Output the (x, y) coordinate of the center of the cell containing the given text.  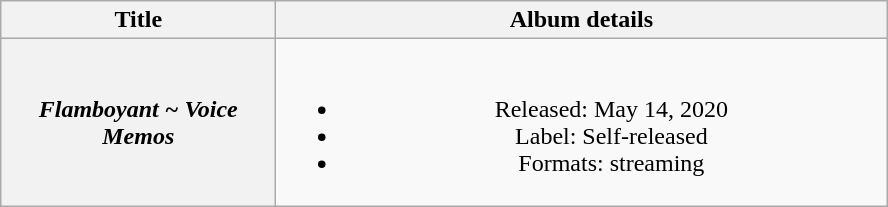
Flamboyant ~ Voice Memos (138, 122)
Released: May 14, 2020Label: Self-releasedFormats: streaming (582, 122)
Album details (582, 20)
Title (138, 20)
